Extract the (X, Y) coordinate from the center of the cell holding the provided text.  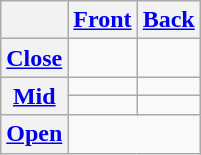
Mid (34, 96)
Open (34, 134)
Back (168, 20)
Front (102, 20)
Close (34, 58)
